Extract the [X, Y] coordinate from the center of the cell holding the provided text.  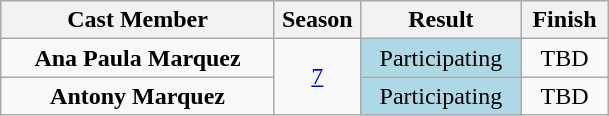
Season [317, 20]
Ana Paula Marquez [138, 58]
Finish [564, 20]
7 [317, 77]
Result [440, 20]
Antony Marquez [138, 96]
Cast Member [138, 20]
